Capture the cell that displays the provided text and extract its (X, Y) central coordinate. 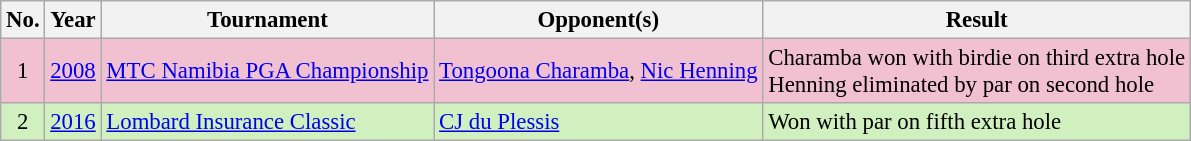
No. (23, 20)
Result (977, 20)
2016 (73, 122)
2 (23, 122)
MTC Namibia PGA Championship (268, 72)
Won with par on fifth extra hole (977, 122)
Charamba won with birdie on third extra holeHenning eliminated by par on second hole (977, 72)
1 (23, 72)
Tournament (268, 20)
Tongoona Charamba, Nic Henning (598, 72)
2008 (73, 72)
CJ du Plessis (598, 122)
Year (73, 20)
Opponent(s) (598, 20)
Lombard Insurance Classic (268, 122)
